Extract the (x, y) coordinate from the center of the cell holding the provided text.  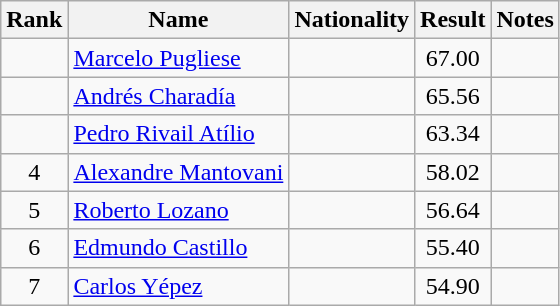
5 (34, 210)
54.90 (453, 286)
Rank (34, 20)
4 (34, 172)
67.00 (453, 58)
58.02 (453, 172)
6 (34, 248)
63.34 (453, 134)
Roberto Lozano (178, 210)
Notes (525, 20)
Result (453, 20)
Carlos Yépez (178, 286)
Name (178, 20)
Marcelo Pugliese (178, 58)
Nationality (352, 20)
Andrés Charadía (178, 96)
55.40 (453, 248)
Alexandre Mantovani (178, 172)
56.64 (453, 210)
65.56 (453, 96)
Pedro Rivail Atílio (178, 134)
Edmundo Castillo (178, 248)
7 (34, 286)
